Scan for the cell matching the given text and deliver its [X, Y] coordinate at center. 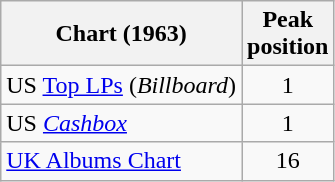
UK Albums Chart [122, 161]
US Cashbox [122, 123]
Peakposition [288, 34]
US Top LPs (Billboard) [122, 85]
16 [288, 161]
Chart (1963) [122, 34]
